From the cell containing the given text, extract its center point as [x, y] coordinate. 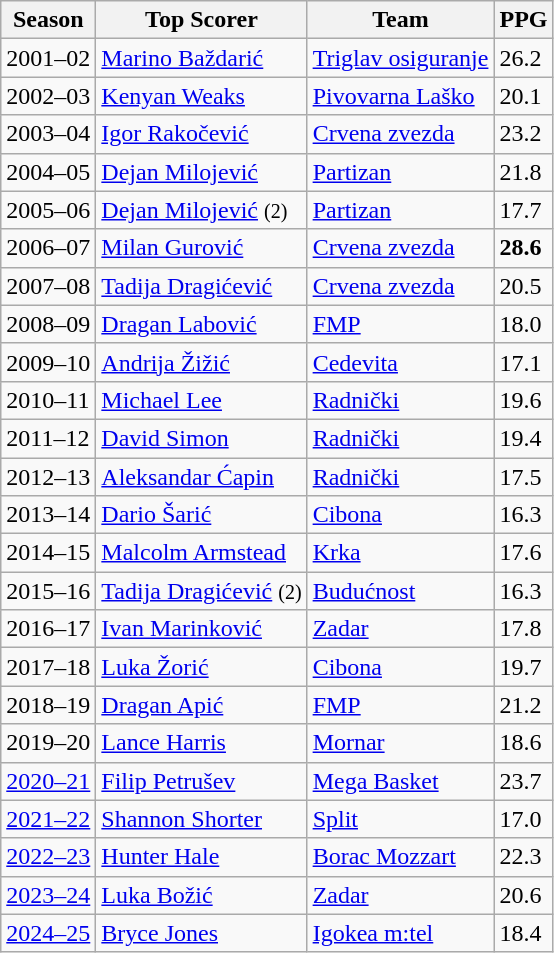
Tadija Dragićević (2) [202, 591]
2021–22 [48, 819]
20.1 [524, 96]
17.7 [524, 210]
2010–11 [48, 400]
Ivan Marinković [202, 629]
Marino Baždarić [202, 58]
Milan Gurović [202, 248]
Borac Mozzart [400, 857]
Bryce Jones [202, 933]
2015–16 [48, 591]
2008–09 [48, 324]
2023–24 [48, 895]
2020–21 [48, 781]
20.5 [524, 286]
2013–14 [48, 515]
Hunter Hale [202, 857]
Aleksandar Ćapin [202, 477]
2016–17 [48, 629]
2004–05 [48, 172]
20.6 [524, 895]
2017–18 [48, 667]
28.6 [524, 248]
2024–25 [48, 933]
Tadija Dragićević [202, 286]
19.7 [524, 667]
22.3 [524, 857]
Pivovarna Laško [400, 96]
Luka Božić [202, 895]
18.0 [524, 324]
26.2 [524, 58]
Andrija Žižić [202, 362]
17.0 [524, 819]
Igokea m:tel [400, 933]
18.4 [524, 933]
17.1 [524, 362]
Dejan Milojević (2) [202, 210]
Dragan Apić [202, 705]
19.6 [524, 400]
Kenyan Weaks [202, 96]
2002–03 [48, 96]
18.6 [524, 743]
2001–02 [48, 58]
2011–12 [48, 438]
2005–06 [48, 210]
2003–04 [48, 134]
2012–13 [48, 477]
Team [400, 20]
Dejan Milojević [202, 172]
2007–08 [48, 286]
2009–10 [48, 362]
Krka [400, 553]
17.5 [524, 477]
David Simon [202, 438]
Dario Šarić [202, 515]
2022–23 [48, 857]
17.6 [524, 553]
Lance Harris [202, 743]
Igor Rakočević [202, 134]
17.8 [524, 629]
Filip Petrušev [202, 781]
Season [48, 20]
2014–15 [48, 553]
Triglav osiguranje [400, 58]
Luka Žorić [202, 667]
Mornar [400, 743]
Top Scorer [202, 20]
Malcolm Armstead [202, 553]
23.7 [524, 781]
PPG [524, 20]
Cedevita [400, 362]
23.2 [524, 134]
Budućnost [400, 591]
21.2 [524, 705]
Mega Basket [400, 781]
Shannon Shorter [202, 819]
19.4 [524, 438]
Dragan Labović [202, 324]
2018–19 [48, 705]
2019–20 [48, 743]
21.8 [524, 172]
Split [400, 819]
2006–07 [48, 248]
Michael Lee [202, 400]
